Identify which cell holds the provided text, then report its [x, y] central coordinate. 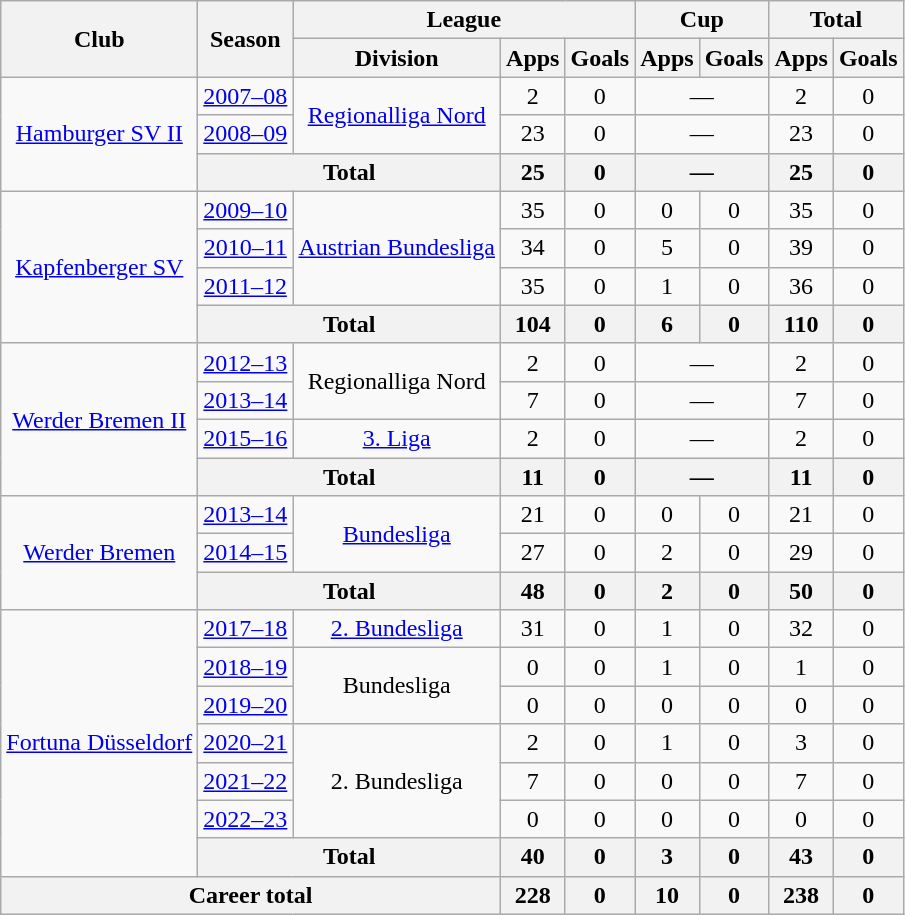
238 [801, 895]
2014–15 [246, 553]
6 [667, 324]
2022–23 [246, 819]
5 [667, 248]
2018–19 [246, 667]
2012–13 [246, 362]
48 [533, 591]
Austrian Bundesliga [397, 248]
2019–20 [246, 705]
2010–11 [246, 248]
3. Liga [397, 438]
Fortuna Düsseldorf [100, 743]
Werder Bremen II [100, 419]
Club [100, 39]
Kapfenberger SV [100, 267]
34 [533, 248]
2021–22 [246, 781]
39 [801, 248]
Division [397, 58]
Cup [702, 20]
27 [533, 553]
2009–10 [246, 210]
228 [533, 895]
36 [801, 286]
29 [801, 553]
2007–08 [246, 96]
Career total [251, 895]
2015–16 [246, 438]
2008–09 [246, 134]
League [464, 20]
31 [533, 629]
43 [801, 857]
2017–18 [246, 629]
32 [801, 629]
104 [533, 324]
10 [667, 895]
110 [801, 324]
Hamburger SV II [100, 134]
50 [801, 591]
2020–21 [246, 743]
Werder Bremen [100, 553]
Season [246, 39]
2011–12 [246, 286]
40 [533, 857]
